For the text-containing cell, return its midpoint in (X, Y) coordinate format. 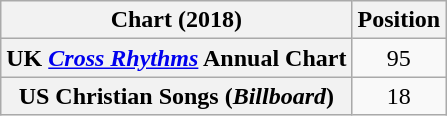
95 (399, 58)
UK Cross Rhythms Annual Chart (176, 58)
18 (399, 96)
Chart (2018) (176, 20)
Position (399, 20)
US Christian Songs (Billboard) (176, 96)
